Detect which cell encompasses the target text, then output its [X, Y] center coordinate. 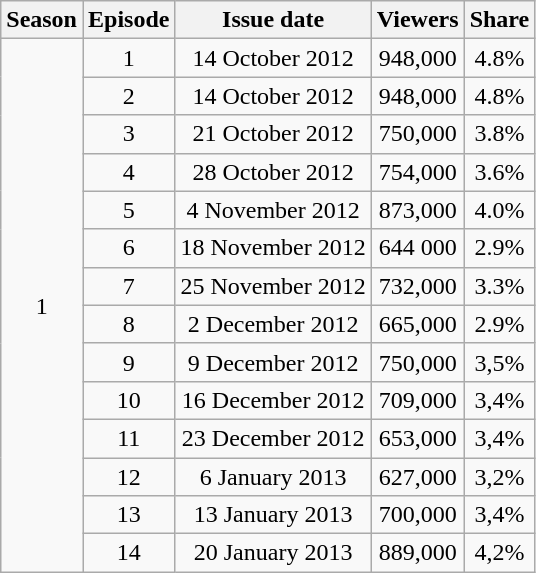
644 000 [418, 248]
2 [128, 96]
3.6% [500, 172]
Season [42, 20]
9 December 2012 [273, 362]
25 November 2012 [273, 286]
12 [128, 477]
Share [500, 20]
3 [128, 134]
665,000 [418, 324]
11 [128, 438]
Issue date [273, 20]
3,5% [500, 362]
700,000 [418, 515]
873,000 [418, 210]
3.8% [500, 134]
4,2% [500, 553]
14 [128, 553]
3,2% [500, 477]
4.0% [500, 210]
Episode [128, 20]
627,000 [418, 477]
3.3% [500, 286]
5 [128, 210]
709,000 [418, 400]
13 January 2013 [273, 515]
754,000 [418, 172]
7 [128, 286]
6 [128, 248]
13 [128, 515]
732,000 [418, 286]
4 November 2012 [273, 210]
10 [128, 400]
Viewers [418, 20]
18 November 2012 [273, 248]
20 January 2013 [273, 553]
23 December 2012 [273, 438]
9 [128, 362]
21 October 2012 [273, 134]
6 January 2013 [273, 477]
16 December 2012 [273, 400]
2 December 2012 [273, 324]
28 October 2012 [273, 172]
4 [128, 172]
889,000 [418, 553]
653,000 [418, 438]
8 [128, 324]
